For the text-containing cell, return its midpoint in (X, Y) coordinate format. 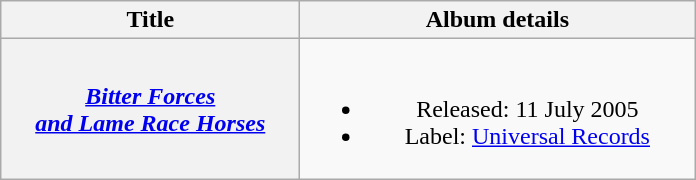
Bitter Forcesand Lame Race Horses (150, 109)
Title (150, 20)
Album details (498, 20)
Released: 11 July 2005Label: Universal Records (498, 109)
